Extract the (x, y) coordinate from the center of the cell holding the provided text.  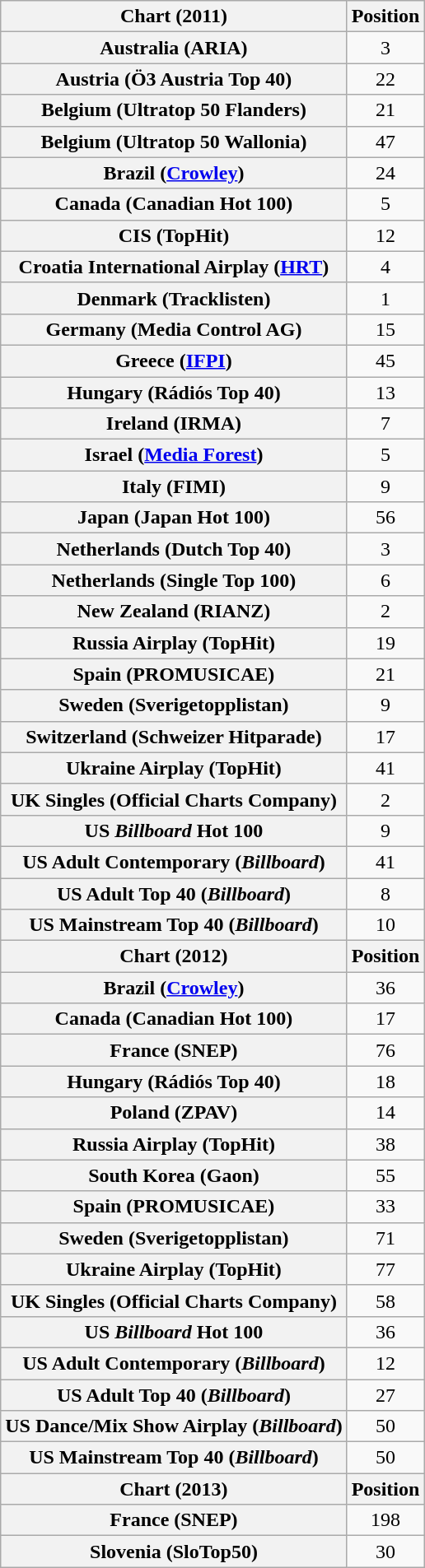
CIS (TopHit) (174, 235)
27 (385, 1395)
19 (385, 643)
Netherlands (Dutch Top 40) (174, 549)
Germany (Media Control AG) (174, 329)
Poland (ZPAV) (174, 1113)
33 (385, 1207)
Ireland (IRMA) (174, 424)
56 (385, 518)
45 (385, 361)
30 (385, 1552)
24 (385, 173)
Belgium (Ultratop 50 Flanders) (174, 110)
38 (385, 1144)
71 (385, 1238)
22 (385, 79)
10 (385, 925)
Switzerland (Schweizer Hitparade) (174, 737)
Japan (Japan Hot 100) (174, 518)
South Korea (Gaon) (174, 1175)
Chart (2011) (174, 16)
Denmark (Tracklisten) (174, 298)
15 (385, 329)
18 (385, 1082)
Slovenia (SloTop50) (174, 1552)
14 (385, 1113)
Australia (ARIA) (174, 48)
Netherlands (Single Top 100) (174, 580)
76 (385, 1050)
Austria (Ö3 Austria Top 40) (174, 79)
8 (385, 893)
6 (385, 580)
47 (385, 142)
77 (385, 1269)
1 (385, 298)
Israel (Media Forest) (174, 455)
New Zealand (RIANZ) (174, 612)
4 (385, 267)
58 (385, 1300)
Italy (FIMI) (174, 486)
Croatia International Airplay (HRT) (174, 267)
55 (385, 1175)
13 (385, 393)
Belgium (Ultratop 50 Wallonia) (174, 142)
Chart (2012) (174, 956)
US Dance/Mix Show Airplay (Billboard) (174, 1426)
198 (385, 1520)
Chart (2013) (174, 1489)
7 (385, 424)
Greece (IFPI) (174, 361)
